Pinpoint the cell where the given text exists, returning its [X, Y] midpoint coordinate. 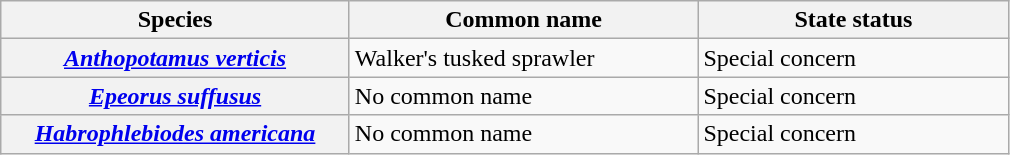
Epeorus suffusus [176, 96]
State status [854, 20]
Anthopotamus verticis [176, 58]
Habrophlebiodes americana [176, 134]
Walker's tusked sprawler [524, 58]
Common name [524, 20]
Species [176, 20]
